Provide the (X, Y) coordinate of the cell's center where the given text is located.  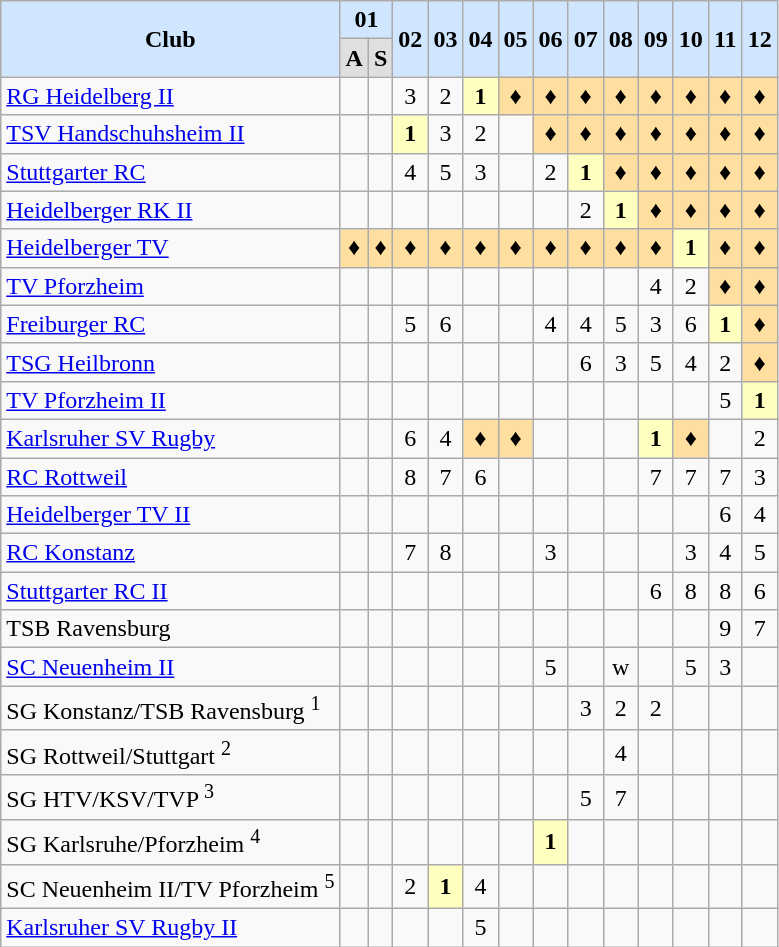
TSG Heilbronn (170, 362)
11 (725, 39)
Heidelberger RK II (170, 210)
Karlsruher SV Rugby II (170, 928)
12 (760, 39)
SC Neuenheim II (170, 667)
Stuttgarter RC II (170, 591)
SG Karlsruhe/Pforzheim 4 (170, 842)
SG Rottweil/Stuttgart 2 (170, 752)
07 (586, 39)
RC Rottweil (170, 477)
RC Konstanz (170, 553)
01 (366, 20)
TSV Handschuhsheim II (170, 134)
Freiburger RC (170, 324)
A (354, 58)
TSB Ravensburg (170, 629)
08 (620, 39)
Club (170, 39)
w (620, 667)
02 (410, 39)
Heidelberger TV II (170, 515)
04 (480, 39)
TV Pforzheim II (170, 400)
09 (656, 39)
RG Heidelberg II (170, 96)
TV Pforzheim (170, 286)
S (380, 58)
9 (725, 629)
Karlsruher SV Rugby (170, 438)
SC Neuenheim II/TV Pforzheim 5 (170, 886)
SG Konstanz/TSB Ravensburg 1 (170, 708)
SG HTV/KSV/TVP 3 (170, 798)
05 (516, 39)
10 (690, 39)
06 (550, 39)
Heidelberger TV (170, 248)
Stuttgarter RC (170, 172)
03 (446, 39)
